Output the (x, y) coordinate of the center of the cell containing the given text.  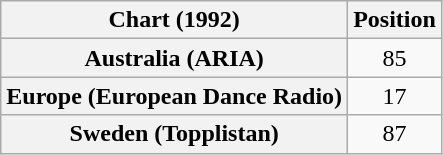
17 (395, 96)
Sweden (Topplistan) (174, 134)
Chart (1992) (174, 20)
85 (395, 58)
Position (395, 20)
Australia (ARIA) (174, 58)
Europe (European Dance Radio) (174, 96)
87 (395, 134)
